Determine the (X, Y) coordinate at the center of the cell enclosing the given text.  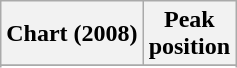
Chart (2008) (72, 34)
Peak position (189, 34)
